Pinpoint the cell where the given text exists, returning its [x, y] midpoint coordinate. 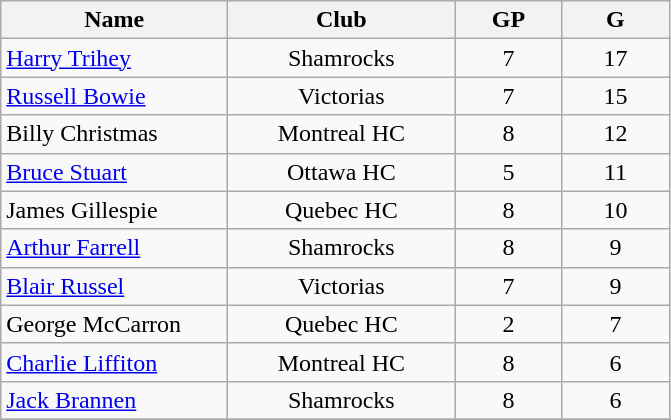
5 [508, 172]
G [616, 20]
GP [508, 20]
2 [508, 324]
Russell Bowie [114, 96]
James Gillespie [114, 210]
11 [616, 172]
Name [114, 20]
10 [616, 210]
Harry Trihey [114, 58]
15 [616, 96]
Club [342, 20]
Bruce Stuart [114, 172]
17 [616, 58]
12 [616, 134]
Ottawa HC [342, 172]
George McCarron [114, 324]
Arthur Farrell [114, 248]
Charlie Liffiton [114, 362]
Jack Brannen [114, 400]
Billy Christmas [114, 134]
Blair Russel [114, 286]
